Return the (X, Y) coordinate for the center point of the cell that contains the specified text.  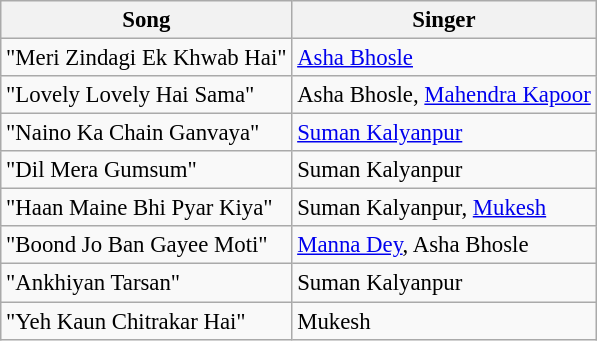
Mukesh (444, 321)
Asha Bhosle, Mahendra Kapoor (444, 95)
"Yeh Kaun Chitrakar Hai" (146, 321)
"Dil Mera Gumsum" (146, 170)
"Meri Zindagi Ek Khwab Hai" (146, 58)
"Lovely Lovely Hai Sama" (146, 95)
Asha Bhosle (444, 58)
"Naino Ka Chain Ganvaya" (146, 133)
"Haan Maine Bhi Pyar Kiya" (146, 208)
Song (146, 20)
Manna Dey, Asha Bhosle (444, 245)
"Ankhiyan Tarsan" (146, 283)
"Boond Jo Ban Gayee Moti" (146, 245)
Suman Kalyanpur, Mukesh (444, 208)
Singer (444, 20)
